For the text-containing cell, return its midpoint in [X, Y] coordinate format. 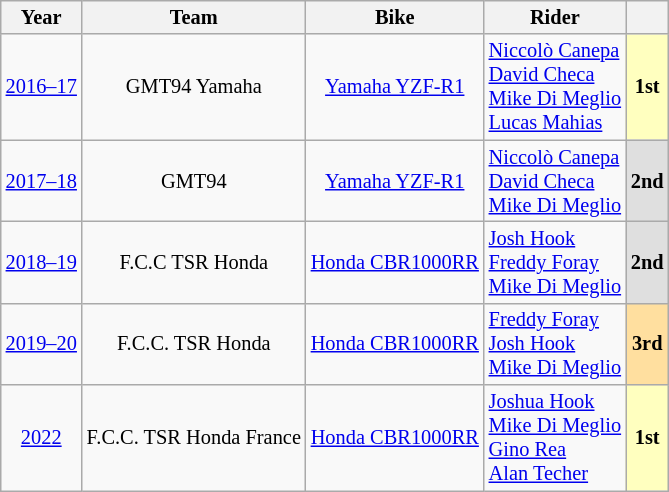
3rd [648, 344]
2017–18 [42, 181]
2019–20 [42, 344]
2018–19 [42, 262]
Niccolò Canepa David Checa Mike Di Meglio [555, 181]
GMT94 Yamaha [194, 87]
F.C.C. TSR Honda France [194, 438]
2022 [42, 438]
Joshua Hook Mike Di Meglio Gino Rea Alan Techer [555, 438]
Bike [395, 17]
F.C.C. TSR Honda [194, 344]
Team [194, 17]
GMT94 [194, 181]
Freddy Foray Josh Hook Mike Di Meglio [555, 344]
Year [42, 17]
Niccolò Canepa David Checa Mike Di Meglio Lucas Mahias [555, 87]
Rider [555, 17]
Josh Hook Freddy Foray Mike Di Meglio [555, 262]
2016–17 [42, 87]
F.C.C TSR Honda [194, 262]
